Extract the [X, Y] coordinate from the center of the cell holding the provided text.  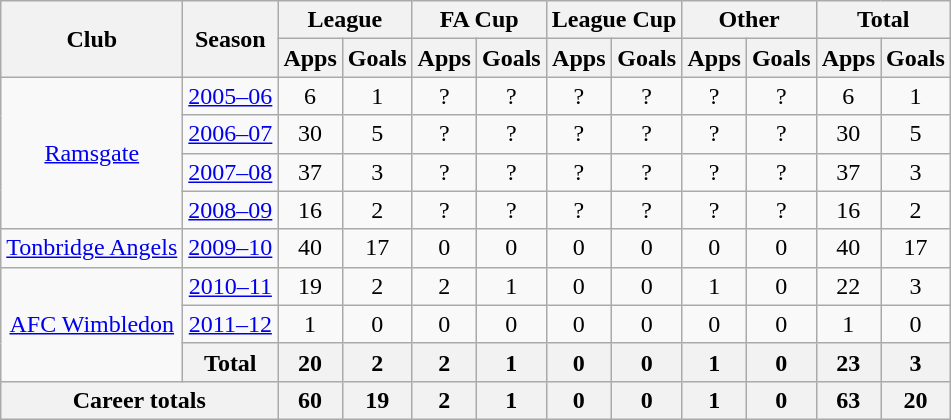
Club [92, 39]
63 [848, 400]
Career totals [140, 400]
22 [848, 286]
2010–11 [230, 286]
2011–12 [230, 324]
2005–06 [230, 96]
2008–09 [230, 210]
2006–07 [230, 134]
Other [749, 20]
Ramsgate [92, 153]
2007–08 [230, 172]
League [345, 20]
AFC Wimbledon [92, 324]
2009–10 [230, 248]
League Cup [614, 20]
60 [310, 400]
FA Cup [479, 20]
Season [230, 39]
23 [848, 362]
Tonbridge Angels [92, 248]
